Provide the (X, Y) coordinate of the cell's center where the given text is located.  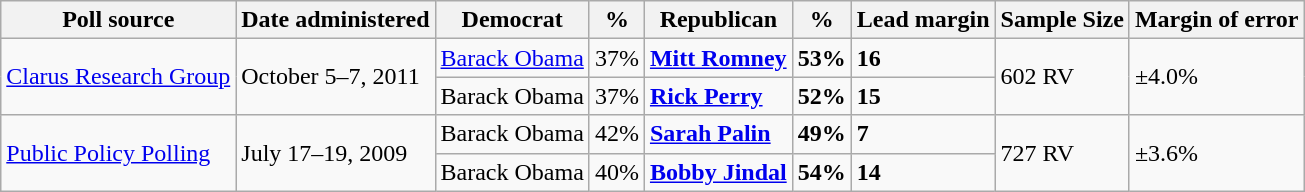
Rick Perry (718, 96)
Sarah Palin (718, 134)
16 (923, 58)
727 RV (1062, 153)
42% (616, 134)
October 5–7, 2011 (336, 77)
July 17–19, 2009 (336, 153)
Sample Size (1062, 20)
Public Policy Polling (118, 153)
Democrat (512, 20)
602 RV (1062, 77)
Date administered (336, 20)
Republican (718, 20)
14 (923, 172)
7 (923, 134)
Clarus Research Group (118, 77)
Lead margin (923, 20)
40% (616, 172)
54% (822, 172)
Margin of error (1216, 20)
53% (822, 58)
Poll source (118, 20)
Mitt Romney (718, 58)
Bobby Jindal (718, 172)
15 (923, 96)
±4.0% (1216, 77)
49% (822, 134)
±3.6% (1216, 153)
52% (822, 96)
